Search for the cell housing the specified text and yield its [X, Y] center coordinate. 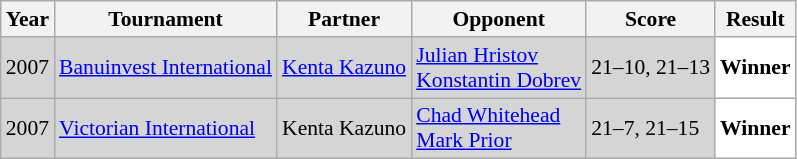
Result [756, 19]
Julian Hristov Konstantin Dobrev [498, 68]
21–10, 21–13 [650, 68]
Tournament [166, 19]
Banuinvest International [166, 68]
Score [650, 19]
Partner [344, 19]
Chad Whitehead Mark Prior [498, 128]
Opponent [498, 19]
21–7, 21–15 [650, 128]
Victorian International [166, 128]
Year [28, 19]
